Return [x, y] of the center of cell containing provided text 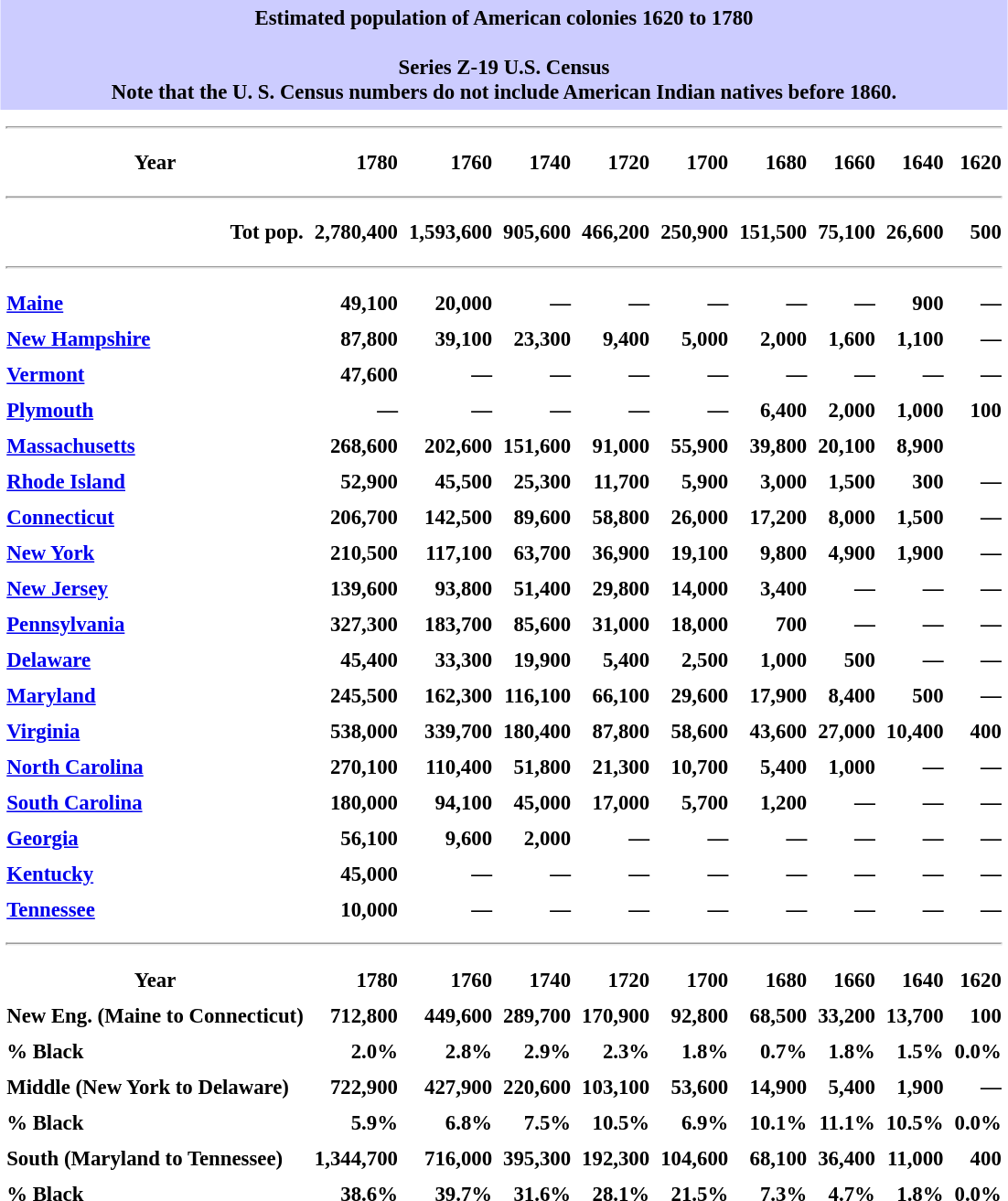
8,400 [847, 695]
26,000 [694, 516]
700 [773, 624]
6.9% [694, 1121]
0.7% [773, 1050]
722,900 [357, 1087]
South Carolina [155, 801]
92,800 [694, 1015]
538,000 [357, 730]
51,400 [537, 587]
Connecticut [155, 516]
8,000 [847, 516]
339,700 [450, 730]
151,500 [773, 232]
3,400 [773, 587]
327,300 [357, 624]
20,100 [847, 445]
2.3% [616, 1050]
1.5% [915, 1050]
Maryland [155, 695]
5,000 [694, 338]
17,900 [773, 695]
89,600 [537, 516]
19,900 [537, 659]
29,600 [694, 695]
712,800 [357, 1015]
39,100 [450, 338]
21,300 [616, 767]
91,000 [616, 445]
6.8% [450, 1121]
85,600 [537, 624]
52,900 [357, 481]
905,600 [537, 232]
26,600 [915, 232]
58,600 [694, 730]
1,600 [847, 338]
Delaware [155, 659]
Virginia [155, 730]
716,000 [450, 1158]
2.8% [450, 1050]
33,300 [450, 659]
Rhode Island [155, 481]
66,100 [616, 695]
17,200 [773, 516]
2,780,400 [357, 232]
New Eng. (Maine to Connecticut) [155, 1015]
5,700 [694, 801]
Tennessee [155, 909]
31,000 [616, 624]
210,500 [357, 552]
466,200 [616, 232]
36,400 [847, 1158]
4,900 [847, 552]
8,900 [915, 445]
10,000 [357, 909]
11,000 [915, 1158]
93,800 [450, 587]
449,600 [450, 1015]
53,600 [694, 1087]
18,000 [694, 624]
75,100 [847, 232]
47,600 [357, 373]
9,600 [450, 838]
117,100 [450, 552]
Pennsylvania [155, 624]
2.9% [537, 1050]
17,000 [616, 801]
3,000 [773, 481]
192,300 [616, 1158]
23,300 [537, 338]
11,700 [616, 481]
58,800 [616, 516]
9,400 [616, 338]
Vermont [155, 373]
180,000 [357, 801]
29,800 [616, 587]
116,100 [537, 695]
2.0% [357, 1050]
North Carolina [155, 767]
New Jersey [155, 587]
900 [915, 302]
10.1% [773, 1121]
103,100 [616, 1087]
68,100 [773, 1158]
1,200 [773, 801]
11.1% [847, 1121]
250,900 [694, 232]
Massachusetts [155, 445]
New York [155, 552]
110,400 [450, 767]
1,593,600 [450, 232]
162,300 [450, 695]
7.5% [537, 1121]
43,600 [773, 730]
20,000 [450, 302]
1,100 [915, 338]
10,400 [915, 730]
300 [915, 481]
Maine [155, 302]
14,900 [773, 1087]
14,000 [694, 587]
427,900 [450, 1087]
56,100 [357, 838]
142,500 [450, 516]
55,900 [694, 445]
10,700 [694, 767]
36,900 [616, 552]
220,600 [537, 1087]
Tot pop. [155, 232]
94,100 [450, 801]
268,600 [357, 445]
151,600 [537, 445]
395,300 [537, 1158]
Plymouth [155, 410]
South (Maryland to Tennessee) [155, 1158]
180,400 [537, 730]
5.9% [357, 1121]
13,700 [915, 1015]
49,100 [357, 302]
139,600 [357, 587]
170,900 [616, 1015]
51,800 [537, 767]
68,500 [773, 1015]
9,800 [773, 552]
202,600 [450, 445]
25,300 [537, 481]
1,344,700 [357, 1158]
New Hampshire [155, 338]
Georgia [155, 838]
289,700 [537, 1015]
2,500 [694, 659]
27,000 [847, 730]
104,600 [694, 1158]
Kentucky [155, 873]
206,700 [357, 516]
6,400 [773, 410]
245,500 [357, 695]
19,100 [694, 552]
39,800 [773, 445]
5,900 [694, 481]
33,200 [847, 1015]
Middle (New York to Delaware) [155, 1087]
63,700 [537, 552]
45,500 [450, 481]
270,100 [357, 767]
45,400 [357, 659]
183,700 [450, 624]
